Determine the [x, y] coordinate at the center of the cell enclosing the given text.  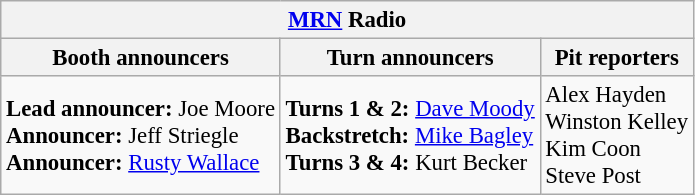
Lead announcer: Joe MooreAnnouncer: Jeff StriegleAnnouncer: Rusty Wallace [141, 136]
MRN Radio [348, 20]
Turn announcers [410, 58]
Turns 1 & 2: Dave MoodyBackstretch: Mike BagleyTurns 3 & 4: Kurt Becker [410, 136]
Booth announcers [141, 58]
Pit reporters [616, 58]
Alex HaydenWinston KelleyKim CoonSteve Post [616, 136]
